Detect which cell encompasses the target text, then output its [x, y] center coordinate. 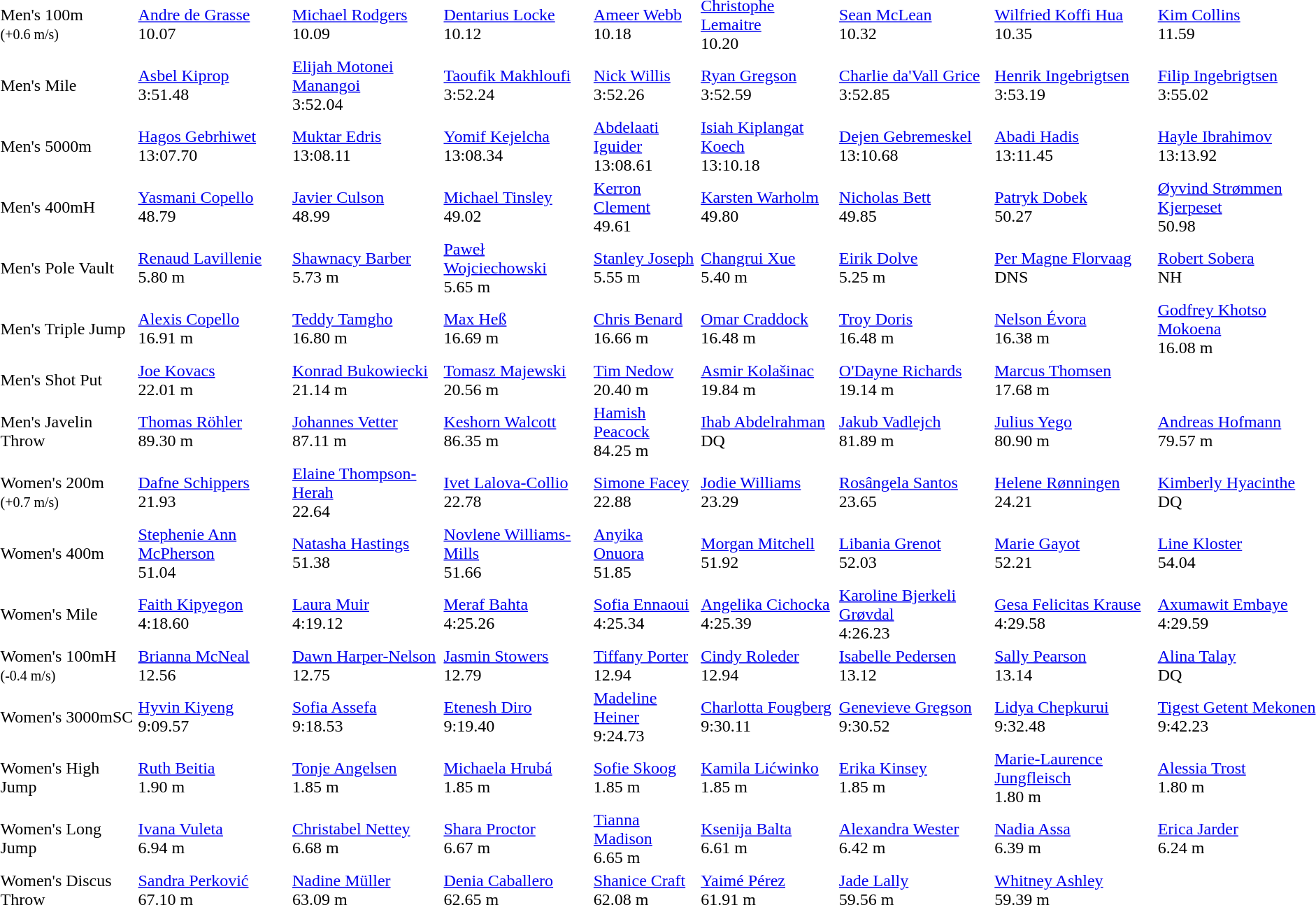
Brianna McNeal 12.56 [213, 666]
Tonje Angelsen 1.85 m [366, 778]
Meraf Bahta 4:25.26 [516, 614]
Alexandra Wester 6.42 m [915, 839]
Taoufik Makhloufi 3:52.24 [516, 85]
Rosângela Santos 23.65 [915, 492]
Teddy Tamgho 16.80 m [366, 329]
Isiah Kiplangat Koech 13:10.18 [768, 146]
Stanley Joseph 5.55 m [645, 268]
O'Dayne Richards 19.14 m [915, 380]
Alexis Copello 16.91 m [213, 329]
Natasha Hastings 51.38 [366, 553]
Changrui Xue 5.40 m [768, 268]
Henrik Ingebrigtsen 3:53.19 [1074, 85]
Stephenie Ann McPherson 51.04 [213, 553]
Jakub Vadlejch 81.89 m [915, 432]
Dafne Schippers 21.93 [213, 492]
Muktar Edris 13:08.11 [366, 146]
Gesa Felicitas Krause 4:29.58 [1074, 614]
Isabelle Pedersen 13.12 [915, 666]
Karoline Bjerkeli Grøvdal 4:26.23 [915, 614]
Joe Kovacs 22.01 m [213, 380]
Charlotta Fougberg 9:30.11 [768, 717]
Morgan Mitchell 51.92 [768, 553]
Renaud Lavillenie 5.80 m [213, 268]
Per Magne Florvaag DNS [1074, 268]
Charlie da'Vall Grice 3:52.85 [915, 85]
Elaine Thompson-Herah 22.64 [366, 492]
Angelika Cichocka 4:25.39 [768, 614]
Abdelaati Iguider 13:08.61 [645, 146]
Asmir Kolašinac 19.84 m [768, 380]
Libania Grenot 52.03 [915, 553]
Kerron Clement 49.61 [645, 207]
Yomif Kejelcha 13:08.34 [516, 146]
Keshorn Walcott 86.35 m [516, 432]
Sofia Ennaoui 4:25.34 [645, 614]
Yasmani Copello 48.79 [213, 207]
Faith Kipyegon 4:18.60 [213, 614]
Dawn Harper-Nelson 12.75 [366, 666]
Abadi Hadis 13:11.45 [1074, 146]
Etenesh Diro 9:19.40 [516, 717]
Nicholas Bett 49.85 [915, 207]
Kamila Lićwinko 1.85 m [768, 778]
Helene Rønningen 24.21 [1074, 492]
Laura Muir 4:19.12 [366, 614]
Shawnacy Barber 5.73 m [366, 268]
Julius Yego 80.90 m [1074, 432]
Ihab Abdelrahman DQ [768, 432]
Ksenija Balta 6.61 m [768, 839]
Omar Craddock 16.48 m [768, 329]
Tiffany Porter 12.94 [645, 666]
Jodie Williams 23.29 [768, 492]
Lidya Chepkurui 9:32.48 [1074, 717]
Sally Pearson 13.14 [1074, 666]
Ivana Vuleta 6.94 m [213, 839]
Hyvin Kiyeng 9:09.57 [213, 717]
Cindy Roleder 12.94 [768, 666]
Tomasz Majewski 20.56 m [516, 380]
Hagos Gebrhiwet 13:07.70 [213, 146]
Anyika Onuora 51.85 [645, 553]
Michael Tinsley 49.02 [516, 207]
Tianna Madison 6.65 m [645, 839]
Marie-Laurence Jungfleisch 1.80 m [1074, 778]
Shara Proctor 6.67 m [516, 839]
Konrad Bukowiecki 21.14 m [366, 380]
Simone Facey 22.88 [645, 492]
Eirik Dolve 5.25 m [915, 268]
Chris Benard 16.66 m [645, 329]
Elijah Motonei Manangoi 3:52.04 [366, 85]
Sofie Skoog 1.85 m [645, 778]
Novlene Williams-Mills 51.66 [516, 553]
Max Heß 16.69 m [516, 329]
Paweł Wojciechowski 5.65 m [516, 268]
Thomas Röhler 89.30 m [213, 432]
Ivet Lalova-Collio 22.78 [516, 492]
Jasmin Stowers 12.79 [516, 666]
Patryk Dobek 50.27 [1074, 207]
Karsten Warholm 49.80 [768, 207]
Hamish Peacock 84.25 m [645, 432]
Ruth Beitia 1.90 m [213, 778]
Asbel Kiprop 3:51.48 [213, 85]
Ryan Gregson 3:52.59 [768, 85]
Michaela Hrubá 1.85 m [516, 778]
Marie Gayot 52.21 [1074, 553]
Tim Nedow 20.40 m [645, 380]
Marcus Thomsen 17.68 m [1074, 380]
Javier Culson 48.99 [366, 207]
Johannes Vetter 87.11 m [366, 432]
Christabel Nettey 6.68 m [366, 839]
Sofia Assefa 9:18.53 [366, 717]
Genevieve Gregson 9:30.52 [915, 717]
Dejen Gebremeskel 13:10.68 [915, 146]
Troy Doris 16.48 m [915, 329]
Nelson Évora 16.38 m [1074, 329]
Nadia Assa 6.39 m [1074, 839]
Nick Willis 3:52.26 [645, 85]
Erika Kinsey 1.85 m [915, 778]
Madeline Heiner 9:24.73 [645, 717]
